Extract the (X, Y) coordinate from the center of the cell holding the provided text.  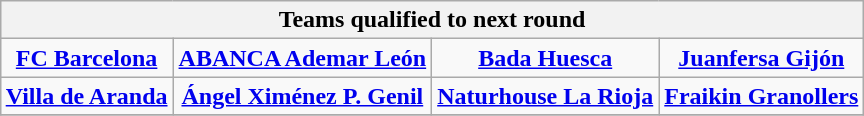
ABANCA Ademar León (302, 58)
Juanfersa Gijón (762, 58)
Villa de Aranda (86, 96)
Bada Huesca (546, 58)
Ángel Ximénez P. Genil (302, 96)
FC Barcelona (86, 58)
Fraikin Granollers (762, 96)
Teams qualified to next round (432, 20)
Naturhouse La Rioja (546, 96)
